For the text-containing cell, return its midpoint in (x, y) coordinate format. 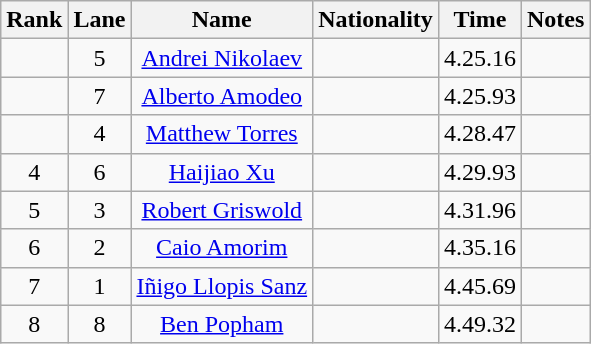
Haijiao Xu (222, 172)
Caio Amorim (222, 248)
4.49.32 (480, 324)
Iñigo Llopis Sanz (222, 286)
2 (100, 248)
Nationality (376, 20)
Lane (100, 20)
Notes (555, 20)
Rank (34, 20)
Robert Griswold (222, 210)
3 (100, 210)
Ben Popham (222, 324)
4.35.16 (480, 248)
4.45.69 (480, 286)
Time (480, 20)
4.28.47 (480, 134)
4.29.93 (480, 172)
Matthew Torres (222, 134)
Name (222, 20)
Andrei Nikolaev (222, 58)
4.25.16 (480, 58)
1 (100, 286)
4.25.93 (480, 96)
4.31.96 (480, 210)
Alberto Amodeo (222, 96)
